Detect which cell encompasses the target text, then output its (X, Y) center coordinate. 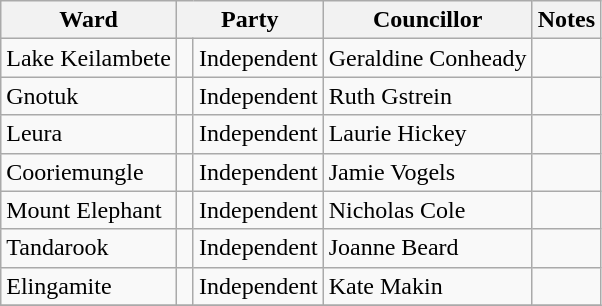
Geraldine Conheady (428, 58)
Lake Keilambete (89, 58)
Tandarook (89, 248)
Laurie Hickey (428, 134)
Councillor (428, 20)
Nicholas Cole (428, 210)
Kate Makin (428, 286)
Cooriemungle (89, 172)
Party (250, 20)
Ruth Gstrein (428, 96)
Elingamite (89, 286)
Notes (566, 20)
Leura (89, 134)
Ward (89, 20)
Gnotuk (89, 96)
Mount Elephant (89, 210)
Jamie Vogels (428, 172)
Joanne Beard (428, 248)
